Scan for the cell matching the given text and deliver its [x, y] coordinate at center. 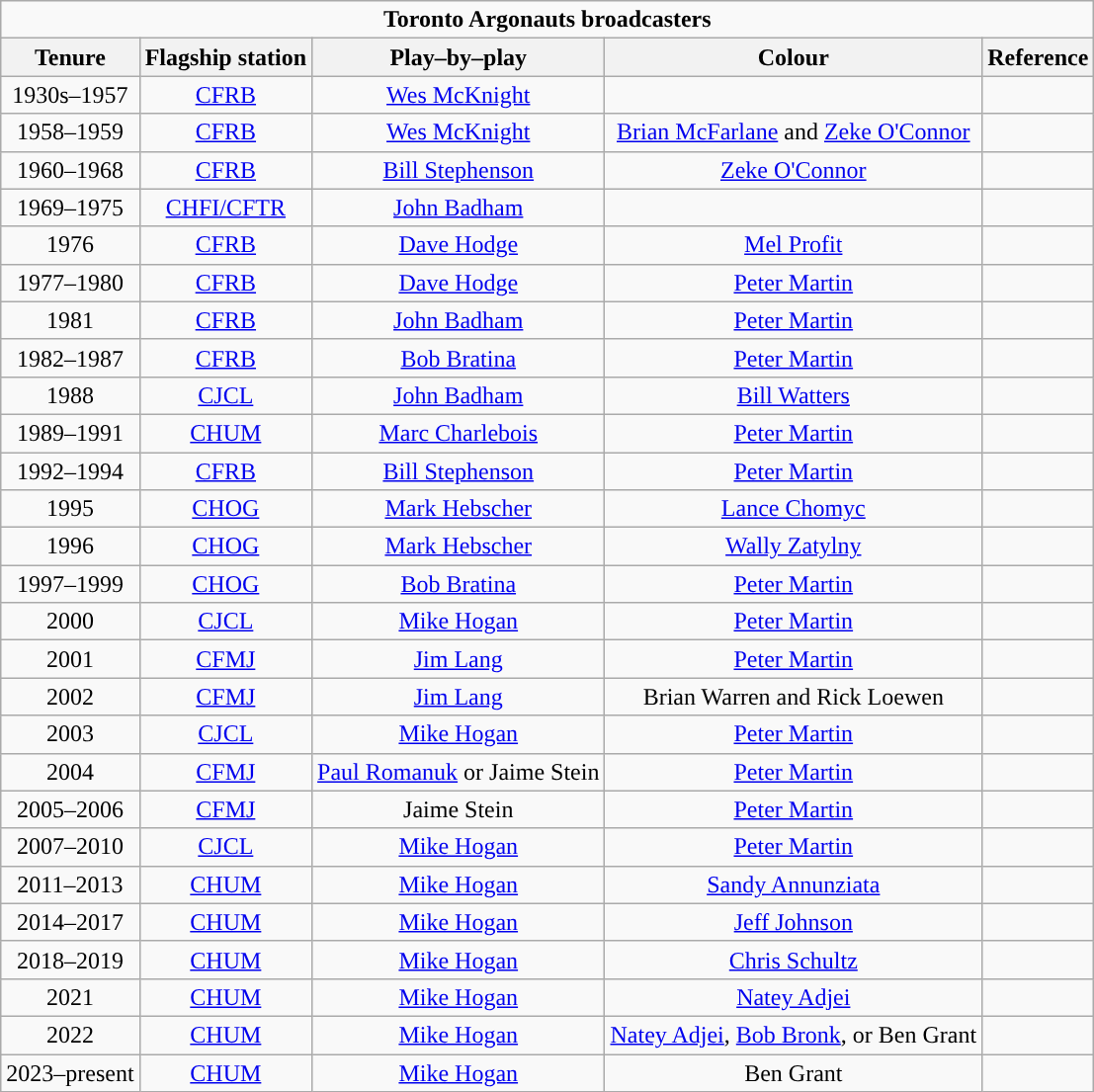
Sandy Annunziata [794, 884]
2021 [70, 997]
1997–1999 [70, 584]
1930s–1957 [70, 95]
Jaime Stein [459, 809]
Lance Chomyc [794, 509]
Play–by–play [459, 57]
1982–1987 [70, 358]
Zeke O'Connor [794, 170]
2022 [70, 1035]
1988 [70, 395]
Mel Profit [794, 245]
2003 [70, 734]
2014–2017 [70, 922]
2011–2013 [70, 884]
1996 [70, 546]
1981 [70, 320]
1989–1991 [70, 433]
Brian McFarlane and Zeke O'Connor [794, 132]
Bill Watters [794, 395]
1960–1968 [70, 170]
1977–1980 [70, 283]
2023–present [70, 1072]
1992–1994 [70, 471]
Marc Charlebois [459, 433]
2002 [70, 697]
Colour [794, 57]
1995 [70, 509]
Natey Adjei, Bob Bronk, or Ben Grant [794, 1035]
Tenure [70, 57]
Jeff Johnson [794, 922]
Ben Grant [794, 1072]
2007–2010 [70, 847]
1958–1959 [70, 132]
2005–2006 [70, 809]
2001 [70, 659]
Flagship station [225, 57]
Reference [1038, 57]
2000 [70, 622]
Natey Adjei [794, 997]
1976 [70, 245]
Chris Schultz [794, 960]
Toronto Argonauts broadcasters [547, 20]
2018–2019 [70, 960]
Brian Warren and Rick Loewen [794, 697]
Paul Romanuk or Jaime Stein [459, 772]
2004 [70, 772]
1969–1975 [70, 208]
Wally Zatylny [794, 546]
CHFI/CFTR [225, 208]
